Identify which cell holds the provided text, then report its [X, Y] central coordinate. 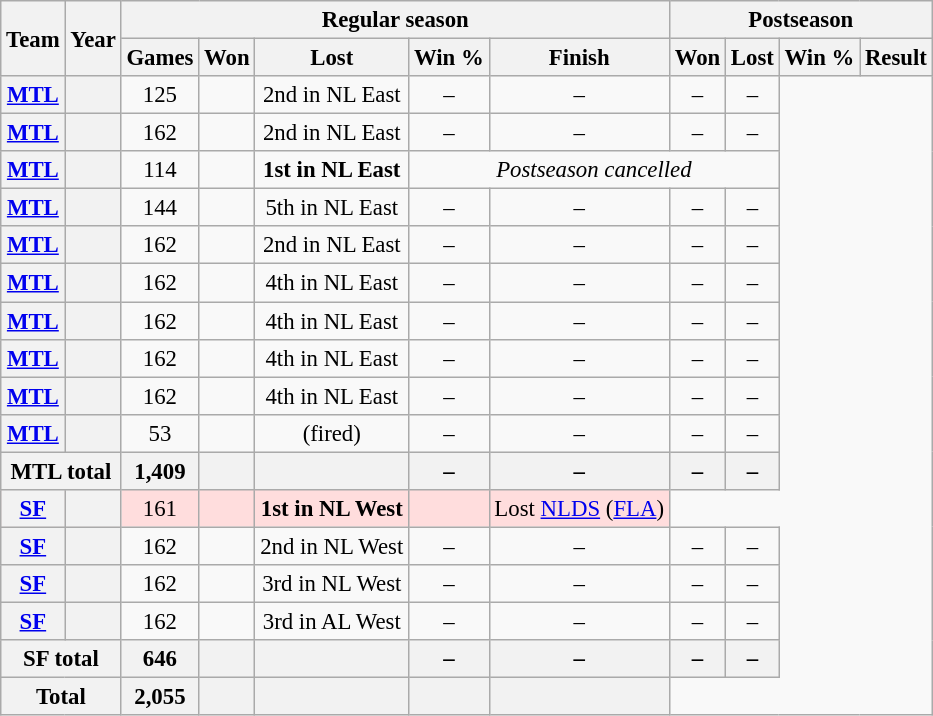
SF total [61, 659]
Postseason [800, 20]
Result [896, 58]
Year [93, 38]
161 [160, 509]
2nd in NL West [332, 546]
Games [160, 58]
3rd in NL West [332, 584]
Regular season [395, 20]
Total [61, 697]
1,409 [160, 471]
1st in NL East [332, 170]
646 [160, 659]
144 [160, 208]
Finish [579, 58]
Lost NLDS (FLA) [579, 509]
1st in NL West [332, 509]
(fired) [332, 433]
3rd in AL West [332, 621]
MTL total [61, 471]
2,055 [160, 697]
5th in NL East [332, 208]
53 [160, 433]
125 [160, 95]
Team [33, 38]
Postseason cancelled [594, 170]
114 [160, 170]
